Locate the cell with the specified text and output its (x, y) center coordinate. 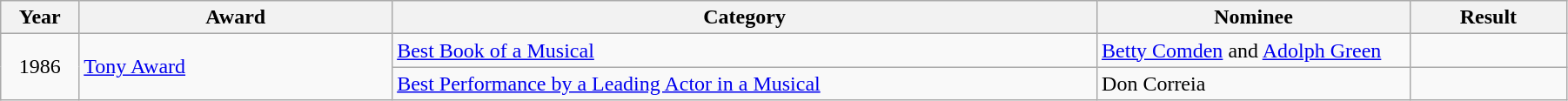
Betty Comden and Adolph Green (1254, 50)
Tony Award (236, 67)
Result (1488, 17)
Award (236, 17)
Best Performance by a Leading Actor in a Musical (745, 84)
1986 (40, 67)
Nominee (1254, 17)
Category (745, 17)
Year (40, 17)
Don Correia (1254, 84)
Best Book of a Musical (745, 50)
